Capture the cell that displays the provided text and extract its (X, Y) central coordinate. 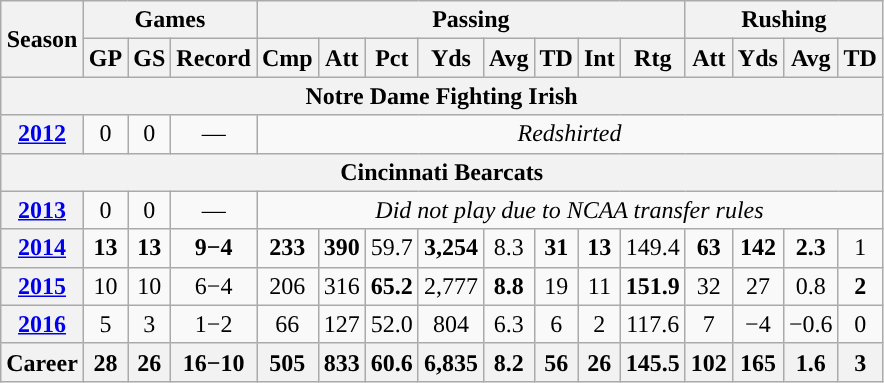
Int (599, 58)
127 (342, 324)
6−4 (214, 286)
Redshirted (569, 134)
505 (287, 362)
Career (42, 362)
Season (42, 39)
2013 (42, 210)
2015 (42, 286)
Notre Dame Fighting Irish (442, 96)
GP (105, 58)
6.3 (508, 324)
Rushing (784, 20)
5 (105, 324)
102 (708, 362)
66 (287, 324)
117.6 (652, 324)
Cmp (287, 58)
206 (287, 286)
142 (758, 248)
65.2 (392, 286)
Pct (392, 58)
Games (170, 20)
165 (758, 362)
2016 (42, 324)
60.6 (392, 362)
52.0 (392, 324)
28 (105, 362)
1.6 (810, 362)
63 (708, 248)
31 (556, 248)
149.4 (652, 248)
8.2 (508, 362)
11 (599, 286)
8.3 (508, 248)
27 (758, 286)
Cincinnati Bearcats (442, 172)
16−10 (214, 362)
Did not play due to NCAA transfer rules (569, 210)
833 (342, 362)
2,777 (450, 286)
6 (556, 324)
2014 (42, 248)
3,254 (450, 248)
145.5 (652, 362)
Record (214, 58)
Passing (470, 20)
2.3 (810, 248)
2012 (42, 134)
7 (708, 324)
6,835 (450, 362)
316 (342, 286)
8.8 (508, 286)
59.7 (392, 248)
1 (860, 248)
151.9 (652, 286)
9−4 (214, 248)
233 (287, 248)
1−2 (214, 324)
0.8 (810, 286)
Rtg (652, 58)
−4 (758, 324)
56 (556, 362)
390 (342, 248)
GS (150, 58)
32 (708, 286)
19 (556, 286)
−0.6 (810, 324)
804 (450, 324)
